Determine the (X, Y) coordinate at the center of the cell enclosing the given text.  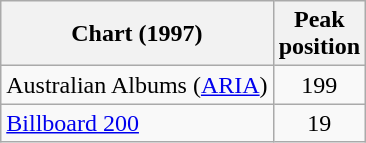
Chart (1997) (137, 34)
199 (319, 85)
Billboard 200 (137, 123)
Australian Albums (ARIA) (137, 85)
Peakposition (319, 34)
19 (319, 123)
